Search for the cell housing the specified text and yield its (X, Y) center coordinate. 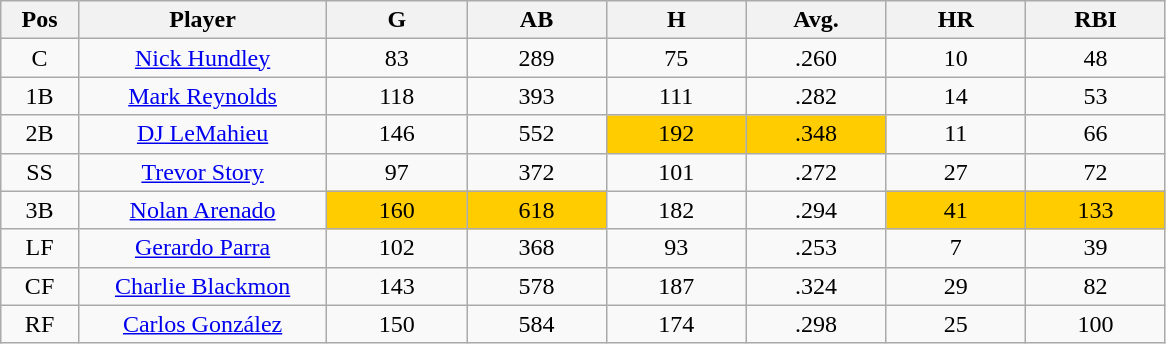
Player (202, 20)
150 (397, 324)
CF (40, 286)
HR (956, 20)
143 (397, 286)
118 (397, 96)
27 (956, 172)
584 (537, 324)
82 (1096, 286)
100 (1096, 324)
289 (537, 58)
72 (1096, 172)
174 (676, 324)
Charlie Blackmon (202, 286)
93 (676, 248)
DJ LeMahieu (202, 134)
25 (956, 324)
39 (1096, 248)
66 (1096, 134)
Avg. (816, 20)
7 (956, 248)
.282 (816, 96)
Nick Hundley (202, 58)
552 (537, 134)
102 (397, 248)
97 (397, 172)
RBI (1096, 20)
578 (537, 286)
.260 (816, 58)
Mark Reynolds (202, 96)
160 (397, 210)
29 (956, 286)
75 (676, 58)
368 (537, 248)
182 (676, 210)
RF (40, 324)
Pos (40, 20)
393 (537, 96)
111 (676, 96)
83 (397, 58)
.294 (816, 210)
1B (40, 96)
G (397, 20)
14 (956, 96)
133 (1096, 210)
.272 (816, 172)
Trevor Story (202, 172)
11 (956, 134)
2B (40, 134)
Carlos González (202, 324)
146 (397, 134)
LF (40, 248)
10 (956, 58)
48 (1096, 58)
SS (40, 172)
C (40, 58)
53 (1096, 96)
.324 (816, 286)
101 (676, 172)
.253 (816, 248)
.348 (816, 134)
372 (537, 172)
H (676, 20)
Gerardo Parra (202, 248)
AB (537, 20)
Nolan Arenado (202, 210)
187 (676, 286)
192 (676, 134)
41 (956, 210)
.298 (816, 324)
618 (537, 210)
3B (40, 210)
